Return the [x, y] coordinate for the center point of the cell that contains the specified text.  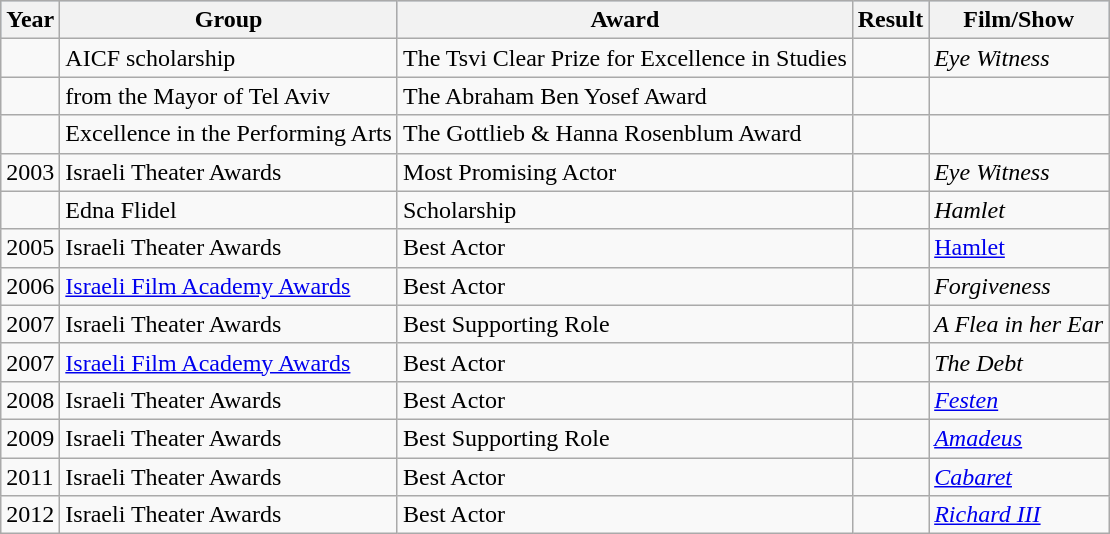
2009 [30, 438]
Film/Show [1019, 20]
Excellence in the Performing Arts [229, 134]
2003 [30, 172]
A Flea in her Ear [1019, 324]
Group [229, 20]
Result [890, 20]
2012 [30, 515]
The Gottlieb & Hanna Rosenblum Award [624, 134]
Scholarship [624, 210]
AICF scholarship [229, 58]
The Tsvi Clear Prize for Excellence in Studies [624, 58]
2006 [30, 286]
Amadeus [1019, 438]
from the Mayor of Tel Aviv [229, 96]
2011 [30, 477]
Cabaret [1019, 477]
Year [30, 20]
2005 [30, 248]
Richard III [1019, 515]
The Abraham Ben Yosef Award [624, 96]
The Debt [1019, 362]
Award [624, 20]
Forgiveness [1019, 286]
Most Promising Actor [624, 172]
Edna Flidel [229, 210]
2008 [30, 400]
Festen [1019, 400]
